Scan for the cell matching the given text and deliver its [X, Y] coordinate at center. 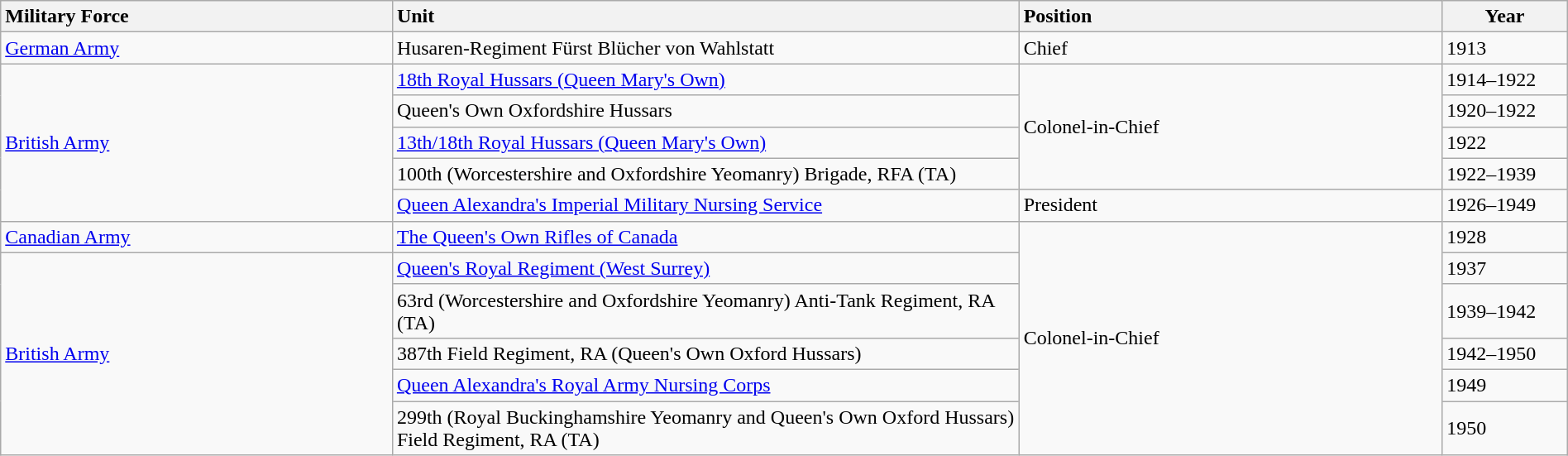
1913 [1505, 48]
299th (Royal Buckinghamshire Yeomanry and Queen's Own Oxford Hussars) Field Regiment, RA (TA) [705, 427]
1939–1942 [1505, 311]
100th (Worcestershire and Oxfordshire Yeomanry) Brigade, RFA (TA) [705, 174]
Husaren-Regiment Fürst Blücher von Wahlstatt [705, 48]
1926–1949 [1505, 205]
Queen Alexandra's Imperial Military Nursing Service [705, 205]
387th Field Regiment, RA (Queen's Own Oxford Hussars) [705, 353]
Year [1505, 17]
63rd (Worcestershire and Oxfordshire Yeomanry) Anti-Tank Regiment, RA (TA) [705, 311]
1920–1922 [1505, 111]
18th Royal Hussars (Queen Mary's Own) [705, 79]
1922–1939 [1505, 174]
Position [1231, 17]
Unit [705, 17]
Queen's Royal Regiment (West Surrey) [705, 268]
13th/18th Royal Hussars (Queen Mary's Own) [705, 142]
German Army [197, 48]
1937 [1505, 268]
1928 [1505, 237]
1914–1922 [1505, 79]
Canadian Army [197, 237]
1942–1950 [1505, 353]
1950 [1505, 427]
The Queen's Own Rifles of Canada [705, 237]
1949 [1505, 385]
President [1231, 205]
Chief [1231, 48]
Queen Alexandra's Royal Army Nursing Corps [705, 385]
1922 [1505, 142]
Queen's Own Oxfordshire Hussars [705, 111]
Military Force [197, 17]
